From the cell containing the given text, extract its center point as (x, y) coordinate. 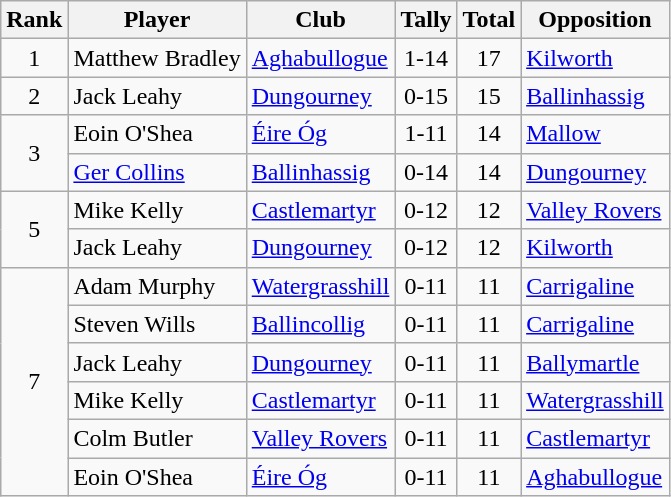
Ballymartle (596, 362)
0-15 (426, 96)
Mallow (596, 134)
Adam Murphy (157, 286)
1-11 (426, 134)
Matthew Bradley (157, 58)
Player (157, 20)
1-14 (426, 58)
2 (34, 96)
Tally (426, 20)
Opposition (596, 20)
0-14 (426, 172)
Rank (34, 20)
17 (489, 58)
Steven Wills (157, 324)
3 (34, 153)
Total (489, 20)
5 (34, 229)
Colm Butler (157, 438)
7 (34, 381)
Club (320, 20)
15 (489, 96)
Ballincollig (320, 324)
Ger Collins (157, 172)
1 (34, 58)
